Detect which cell encompasses the target text, then output its [x, y] center coordinate. 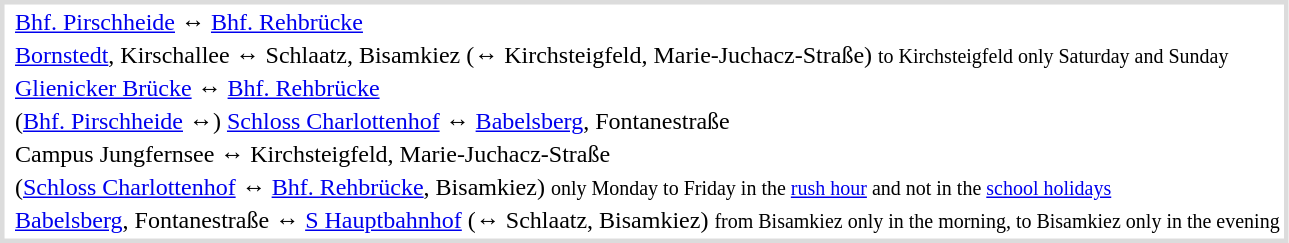
Bhf. Pirschheide ↔ Bhf. Rehbrücke [648, 23]
Bornstedt, Kirschallee ↔ Schlaatz, Bisamkiez (↔ Kirchsteigfeld, Marie-Juchacz-Straße) to Kirchsteigfeld only Saturday and Sunday [648, 55]
Glienicker Brücke ↔ Bhf. Rehbrücke [648, 89]
(Bhf. Pirschheide ↔) Schloss Charlottenhof ↔ Babelsberg, Fontanestraße [648, 121]
Campus Jungfernsee ↔ Kirchsteigfeld, Marie-Juchacz-Straße [648, 155]
(Schloss Charlottenhof ↔ Bhf. Rehbrücke, Bisamkiez) only Monday to Friday in the rush hour and not in the school holidays [648, 187]
Babelsberg, Fontanestraße ↔ S Hauptbahnhof (↔ Schlaatz, Bisamkiez) from Bisamkiez only in the morning, to Bisamkiez only in the evening [648, 221]
